For the text-containing cell, return its midpoint in (x, y) coordinate format. 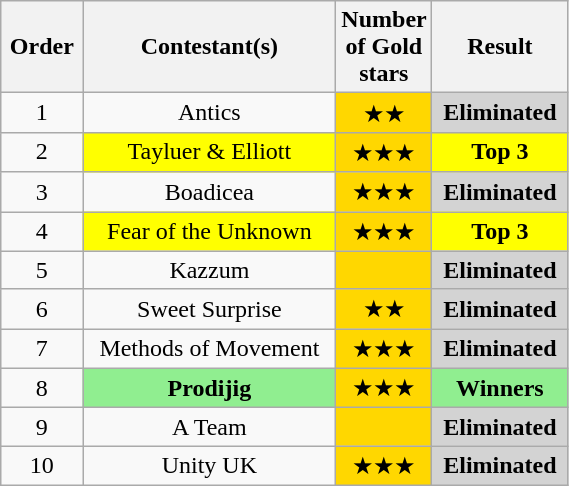
Kazzum (210, 270)
1 (42, 113)
Tayluer & Elliott (210, 152)
10 (42, 466)
Boadicea (210, 192)
8 (42, 388)
Result (500, 47)
6 (42, 309)
Contestant(s) (210, 47)
3 (42, 192)
Number of Gold stars (384, 47)
Sweet Surprise (210, 309)
A Team (210, 427)
Prodijig (210, 388)
4 (42, 232)
Unity UK (210, 466)
7 (42, 349)
Fear of the Unknown (210, 232)
Antics (210, 113)
9 (42, 427)
Methods of Movement (210, 349)
5 (42, 270)
Order (42, 47)
Winners (500, 388)
2 (42, 152)
